Provide the (X, Y) coordinate of the cell's center where the given text is located.  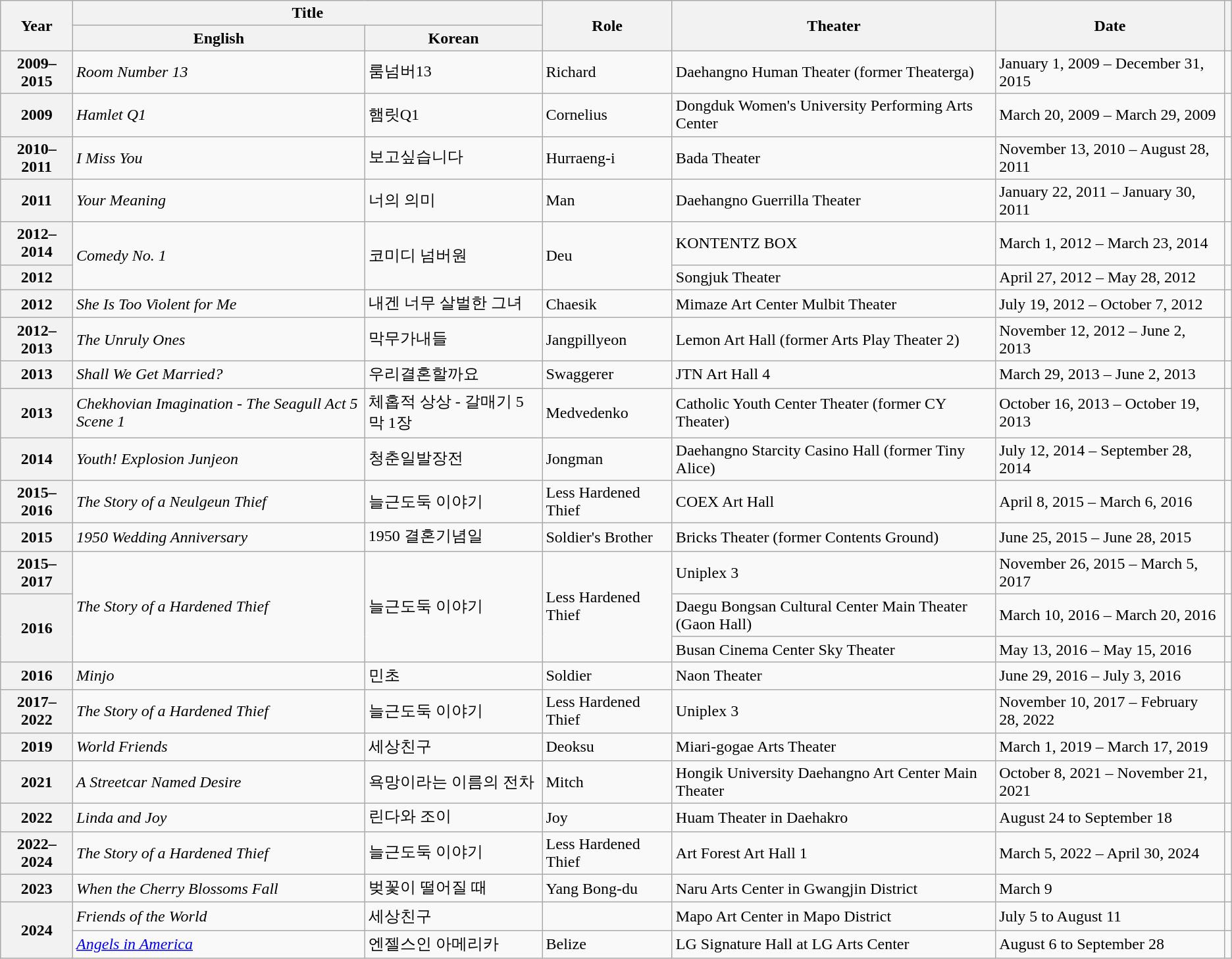
Catholic Youth Center Theater (former CY Theater) (833, 413)
Hamlet Q1 (219, 115)
She Is Too Violent for Me (219, 304)
2011 (37, 200)
Joy (607, 817)
Art Forest Art Hall 1 (833, 853)
Busan Cinema Center Sky Theater (833, 649)
LG Signature Hall at LG Arts Center (833, 944)
Lemon Art Hall (former Arts Play Theater 2) (833, 340)
Miari-gogae Arts Theater (833, 746)
June 25, 2015 – June 28, 2015 (1110, 537)
Richard (607, 72)
우리결혼할까요 (453, 375)
2022–2024 (37, 853)
March 9 (1110, 889)
Your Meaning (219, 200)
Year (37, 26)
August 24 to September 18 (1110, 817)
Hongik University Daehangno Art Center Main Theater (833, 782)
Mapo Art Center in Mapo District (833, 916)
World Friends (219, 746)
January 22, 2011 – January 30, 2011 (1110, 200)
Shall We Get Married? (219, 375)
민초 (453, 675)
1950 결혼기념일 (453, 537)
July 19, 2012 – October 7, 2012 (1110, 304)
July 5 to August 11 (1110, 916)
October 8, 2021 – November 21, 2021 (1110, 782)
November 26, 2015 – March 5, 2017 (1110, 573)
Room Number 13 (219, 72)
KONTENTZ BOX (833, 244)
너의 의미 (453, 200)
햄릿Q1 (453, 115)
2023 (37, 889)
Friends of the World (219, 916)
2015–2017 (37, 573)
보고싶습니다 (453, 158)
May 13, 2016 – May 15, 2016 (1110, 649)
2015–2016 (37, 502)
November 12, 2012 – June 2, 2013 (1110, 340)
Daehangno Starcity Casino Hall (former Tiny Alice) (833, 458)
Medvedenko (607, 413)
내겐 너무 살벌한 그녀 (453, 304)
July 12, 2014 – September 28, 2014 (1110, 458)
March 1, 2019 – March 17, 2019 (1110, 746)
2024 (37, 931)
When the Cherry Blossoms Fall (219, 889)
Naon Theater (833, 675)
1950 Wedding Anniversary (219, 537)
Soldier (607, 675)
Hurraeng-i (607, 158)
October 16, 2013 – October 19, 2013 (1110, 413)
COEX Art Hall (833, 502)
I Miss You (219, 158)
엔젤스인 아메리카 (453, 944)
Youth! Explosion Junjeon (219, 458)
Angels in America (219, 944)
November 13, 2010 – August 28, 2011 (1110, 158)
2019 (37, 746)
2009–2015 (37, 72)
2012–2013 (37, 340)
April 8, 2015 – March 6, 2016 (1110, 502)
막무가내들 (453, 340)
Mimaze Art Center Mulbit Theater (833, 304)
2014 (37, 458)
Deu (607, 255)
Jangpillyeon (607, 340)
Huam Theater in Daehakro (833, 817)
A Streetcar Named Desire (219, 782)
Cornelius (607, 115)
Date (1110, 26)
Dongduk Women's University Performing Arts Center (833, 115)
August 6 to September 28 (1110, 944)
March 20, 2009 – March 29, 2009 (1110, 115)
English (219, 38)
JTN Art Hall 4 (833, 375)
린다와 조이 (453, 817)
2012–2014 (37, 244)
Soldier's Brother (607, 537)
2022 (37, 817)
2017–2022 (37, 711)
Comedy No. 1 (219, 255)
Deoksu (607, 746)
January 1, 2009 – December 31, 2015 (1110, 72)
Daehangno Guerrilla Theater (833, 200)
2010–2011 (37, 158)
March 5, 2022 – April 30, 2024 (1110, 853)
Korean (453, 38)
Title (308, 13)
Minjo (219, 675)
Bricks Theater (former Contents Ground) (833, 537)
코미디 넘버원 (453, 255)
2021 (37, 782)
2009 (37, 115)
Chekhovian Imagination - The Seagull Act 5 Scene 1 (219, 413)
욕망이라는 이름의 전차 (453, 782)
Daehangno Human Theater (former Theaterga) (833, 72)
Theater (833, 26)
March 1, 2012 – March 23, 2014 (1110, 244)
Jongman (607, 458)
June 29, 2016 – July 3, 2016 (1110, 675)
The Story of a Neulgeun Thief (219, 502)
Belize (607, 944)
November 10, 2017 – February 28, 2022 (1110, 711)
청춘일발장전 (453, 458)
Songjuk Theater (833, 277)
March 10, 2016 – March 20, 2016 (1110, 615)
2015 (37, 537)
Yang Bong-du (607, 889)
Mitch (607, 782)
체홉적 상상 - 갈매기 5막 1장 (453, 413)
Chaesik (607, 304)
Linda and Joy (219, 817)
April 27, 2012 – May 28, 2012 (1110, 277)
Man (607, 200)
Naru Arts Center in Gwangjin District (833, 889)
March 29, 2013 – June 2, 2013 (1110, 375)
룸넘버13 (453, 72)
Daegu Bongsan Cultural Center Main Theater (Gaon Hall) (833, 615)
The Unruly Ones (219, 340)
Bada Theater (833, 158)
벚꽃이 떨어질 때 (453, 889)
Swaggerer (607, 375)
Role (607, 26)
